Determine the (X, Y) coordinate at the center of the cell enclosing the given text.  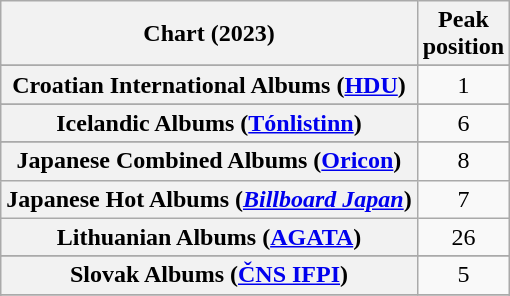
6 (463, 123)
5 (463, 275)
Croatian International Albums (HDU) (209, 85)
Lithuanian Albums (AGATA) (209, 237)
Slovak Albums (ČNS IFPI) (209, 275)
Icelandic Albums (Tónlistinn) (209, 123)
8 (463, 161)
Japanese Combined Albums (Oricon) (209, 161)
7 (463, 199)
Peakposition (463, 34)
1 (463, 85)
Chart (2023) (209, 34)
Japanese Hot Albums (Billboard Japan) (209, 199)
26 (463, 237)
